For the text-containing cell, return its midpoint in [X, Y] coordinate format. 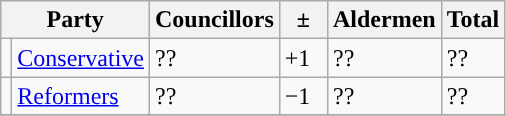
Reformers [81, 96]
Aldermen [384, 20]
Conservative [81, 58]
−1 [303, 96]
± [303, 20]
Total [473, 20]
+1 [303, 58]
Councillors [215, 20]
Party [76, 20]
